Determine the [x, y] coordinate at the center of the cell enclosing the given text.  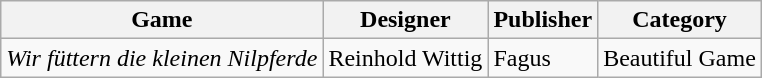
Publisher [543, 20]
Beautiful Game [680, 58]
Game [162, 20]
Reinhold Wittig [406, 58]
Designer [406, 20]
Wir füttern die kleinen Nilpferde [162, 58]
Category [680, 20]
Fagus [543, 58]
